Return the [X, Y] coordinate for the center point of the cell that contains the specified text.  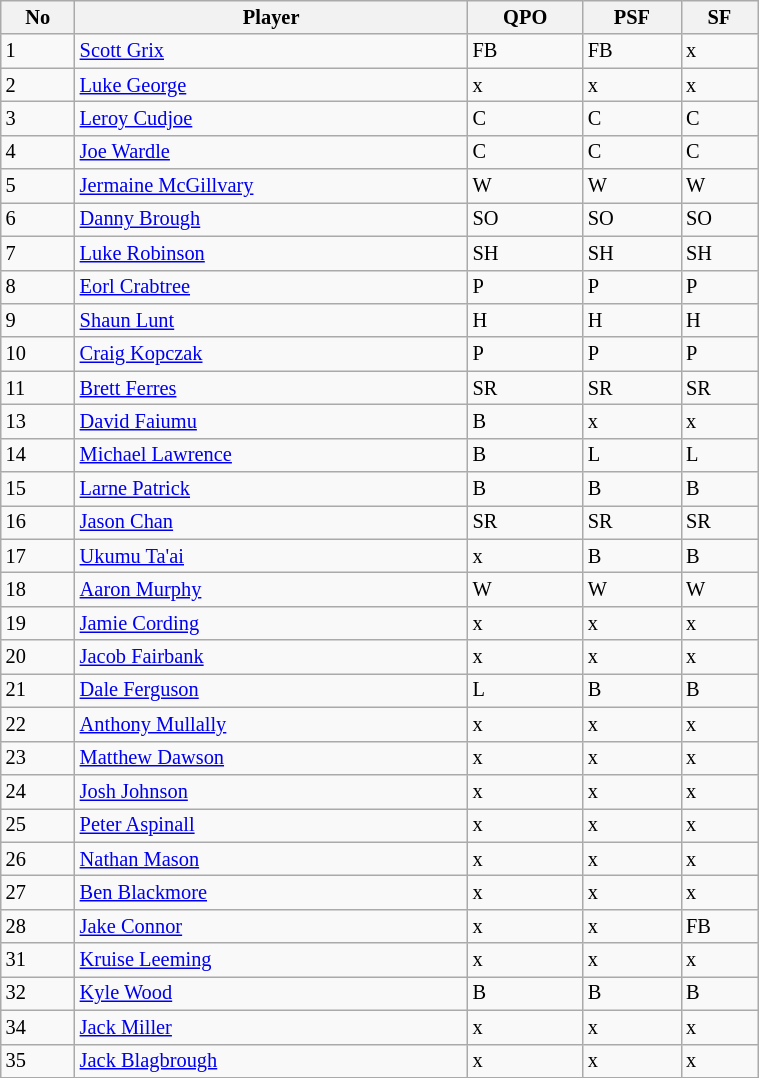
4 [38, 152]
Joe Wardle [272, 152]
Matthew Dawson [272, 758]
Scott Grix [272, 51]
Nathan Mason [272, 859]
Michael Lawrence [272, 455]
SF [720, 17]
7 [38, 253]
Ben Blackmore [272, 892]
31 [38, 960]
18 [38, 589]
Jack Miller [272, 1027]
Aaron Murphy [272, 589]
6 [38, 219]
21 [38, 690]
PSF [632, 17]
Larne Patrick [272, 489]
Jack Blagbrough [272, 1061]
24 [38, 791]
3 [38, 118]
15 [38, 489]
17 [38, 556]
2 [38, 85]
23 [38, 758]
Danny Brough [272, 219]
Eorl Crabtree [272, 287]
Ukumu Ta'ai [272, 556]
Brett Ferres [272, 388]
Luke George [272, 85]
13 [38, 421]
19 [38, 623]
5 [38, 186]
Anthony Mullally [272, 724]
25 [38, 825]
QPO [526, 17]
35 [38, 1061]
Leroy Cudjoe [272, 118]
8 [38, 287]
27 [38, 892]
22 [38, 724]
28 [38, 926]
Dale Ferguson [272, 690]
32 [38, 993]
Josh Johnson [272, 791]
1 [38, 51]
26 [38, 859]
16 [38, 522]
Jamie Cording [272, 623]
Jacob Fairbank [272, 657]
Luke Robinson [272, 253]
20 [38, 657]
Craig Kopczak [272, 354]
No [38, 17]
34 [38, 1027]
Kyle Wood [272, 993]
Jake Connor [272, 926]
Player [272, 17]
10 [38, 354]
Kruise Leeming [272, 960]
David Faiumu [272, 421]
Jermaine McGillvary [272, 186]
9 [38, 320]
Peter Aspinall [272, 825]
Shaun Lunt [272, 320]
11 [38, 388]
Jason Chan [272, 522]
14 [38, 455]
